Extract the (X, Y) coordinate from the center of the cell holding the provided text.  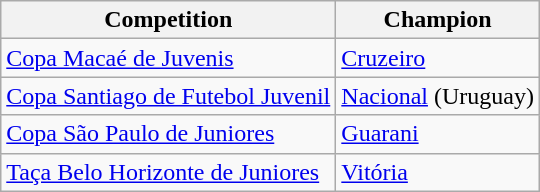
Vitória (438, 172)
Copa Santiago de Futebol Juvenil (168, 96)
Competition (168, 20)
Nacional (Uruguay) (438, 96)
Copa São Paulo de Juniores (168, 134)
Champion (438, 20)
Copa Macaé de Juvenis (168, 58)
Taça Belo Horizonte de Juniores (168, 172)
Cruzeiro (438, 58)
Guarani (438, 134)
